Provide the [X, Y] coordinate of the cell's center where the given text is located.  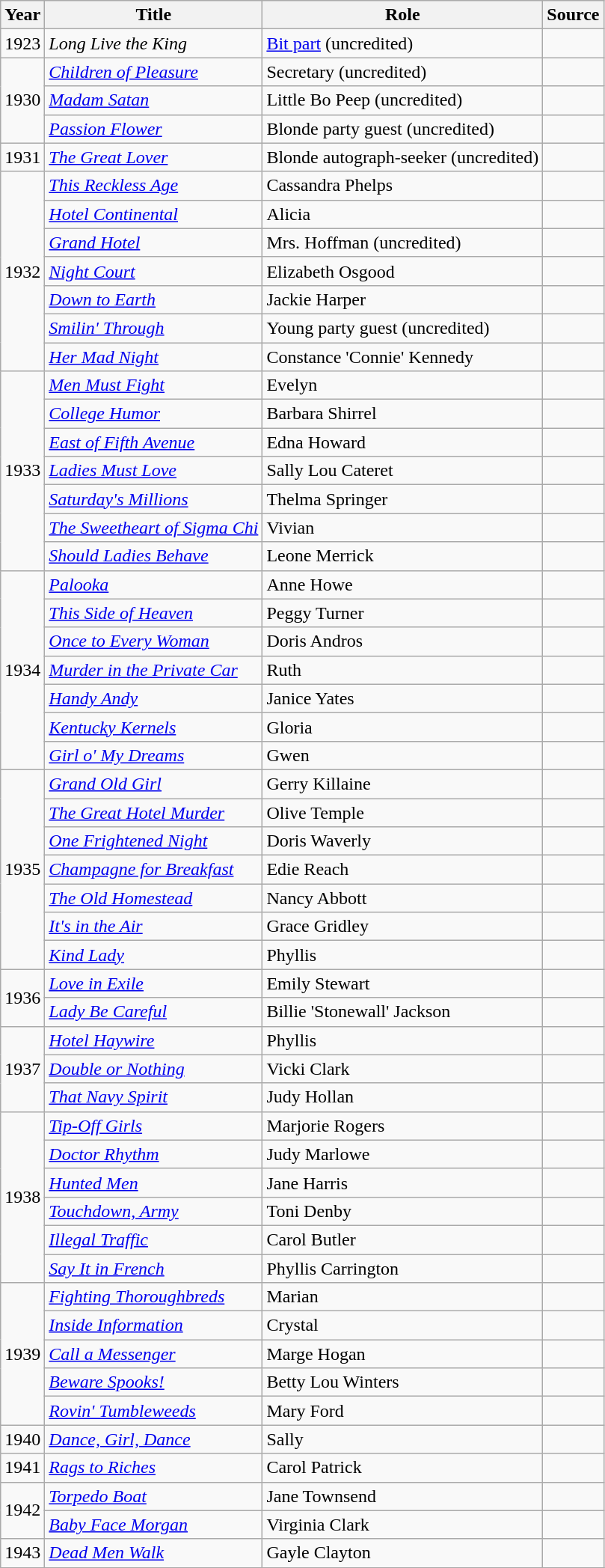
Doris Waverly [402, 841]
Call a Messenger [154, 1354]
Bit part (uncredited) [402, 43]
Torpedo Boat [154, 1496]
Alicia [402, 214]
Grand Hotel [154, 242]
Edie Reach [402, 870]
Grand Old Girl [154, 784]
Evelyn [402, 385]
1938 [22, 1197]
Tip-Off Girls [154, 1126]
Love in Exile [154, 983]
1932 [22, 271]
Kind Lady [154, 955]
1937 [22, 1069]
Judy Hollan [402, 1097]
Vivian [402, 528]
Long Live the King [154, 43]
Thelma Springer [402, 499]
East of Fifth Avenue [154, 442]
Blonde party guest (uncredited) [402, 129]
Double or Nothing [154, 1069]
Say It in French [154, 1269]
1933 [22, 471]
1941 [22, 1468]
Kentucky Kernels [154, 727]
Dance, Girl, Dance [154, 1439]
Hunted Men [154, 1183]
Mary Ford [402, 1411]
Betty Lou Winters [402, 1382]
Touchdown, Army [154, 1211]
Secretary (uncredited) [402, 72]
Lady Be Careful [154, 1012]
Title [154, 15]
Gayle Clayton [402, 1553]
Girl o' My Dreams [154, 755]
1939 [22, 1354]
Leone Merrick [402, 556]
Fighting Thoroughbreds [154, 1297]
Hotel Continental [154, 214]
Billie 'Stonewall' Jackson [402, 1012]
Grace Gridley [402, 927]
1943 [22, 1553]
Rovin' Tumbleweeds [154, 1411]
Judy Marlowe [402, 1154]
Marge Hogan [402, 1354]
College Humor [154, 414]
Passion Flower [154, 129]
1931 [22, 157]
1923 [22, 43]
It's in the Air [154, 927]
Jackie Harper [402, 299]
Blonde autograph-seeker (uncredited) [402, 157]
One Frightened Night [154, 841]
Inside Information [154, 1326]
Anne Howe [402, 585]
Murder in the Private Car [154, 670]
Hotel Haywire [154, 1040]
Gerry Killaine [402, 784]
Sally Lou Cateret [402, 471]
Cassandra Phelps [402, 186]
Marjorie Rogers [402, 1126]
Edna Howard [402, 442]
Little Bo Peep (uncredited) [402, 100]
Beware Spooks! [154, 1382]
This Reckless Age [154, 186]
Palooka [154, 585]
Once to Every Woman [154, 641]
Vicki Clark [402, 1069]
Smilin' Through [154, 328]
Emily Stewart [402, 983]
Night Court [154, 271]
Gwen [402, 755]
Constance 'Connie' Kennedy [402, 357]
Marian [402, 1297]
Down to Earth [154, 299]
Saturday's Millions [154, 499]
1934 [22, 670]
The Great Lover [154, 157]
Mrs. Hoffman (uncredited) [402, 242]
1942 [22, 1510]
Children of Pleasure [154, 72]
Dead Men Walk [154, 1553]
Handy Andy [154, 698]
Doctor Rhythm [154, 1154]
Should Ladies Behave [154, 556]
Janice Yates [402, 698]
Peggy Turner [402, 613]
Sally [402, 1439]
The Old Homestead [154, 898]
Olive Temple [402, 812]
Role [402, 15]
Her Mad Night [154, 357]
Champagne for Breakfast [154, 870]
The Sweetheart of Sigma Chi [154, 528]
Barbara Shirrel [402, 414]
1930 [22, 100]
Madam Satan [154, 100]
Jane Townsend [402, 1496]
Baby Face Morgan [154, 1525]
Illegal Traffic [154, 1239]
Rags to Riches [154, 1468]
That Navy Spirit [154, 1097]
Elizabeth Osgood [402, 271]
Year [22, 15]
Toni Denby [402, 1211]
Carol Butler [402, 1239]
1936 [22, 998]
Jane Harris [402, 1183]
Source [573, 15]
1935 [22, 869]
Doris Andros [402, 641]
This Side of Heaven [154, 613]
Young party guest (uncredited) [402, 328]
Gloria [402, 727]
Phyllis Carrington [402, 1269]
Virginia Clark [402, 1525]
Carol Patrick [402, 1468]
Men Must Fight [154, 385]
Ladies Must Love [154, 471]
Ruth [402, 670]
1940 [22, 1439]
Nancy Abbott [402, 898]
The Great Hotel Murder [154, 812]
Crystal [402, 1326]
